Return the (x, y) coordinate for the center point of the cell that contains the specified text.  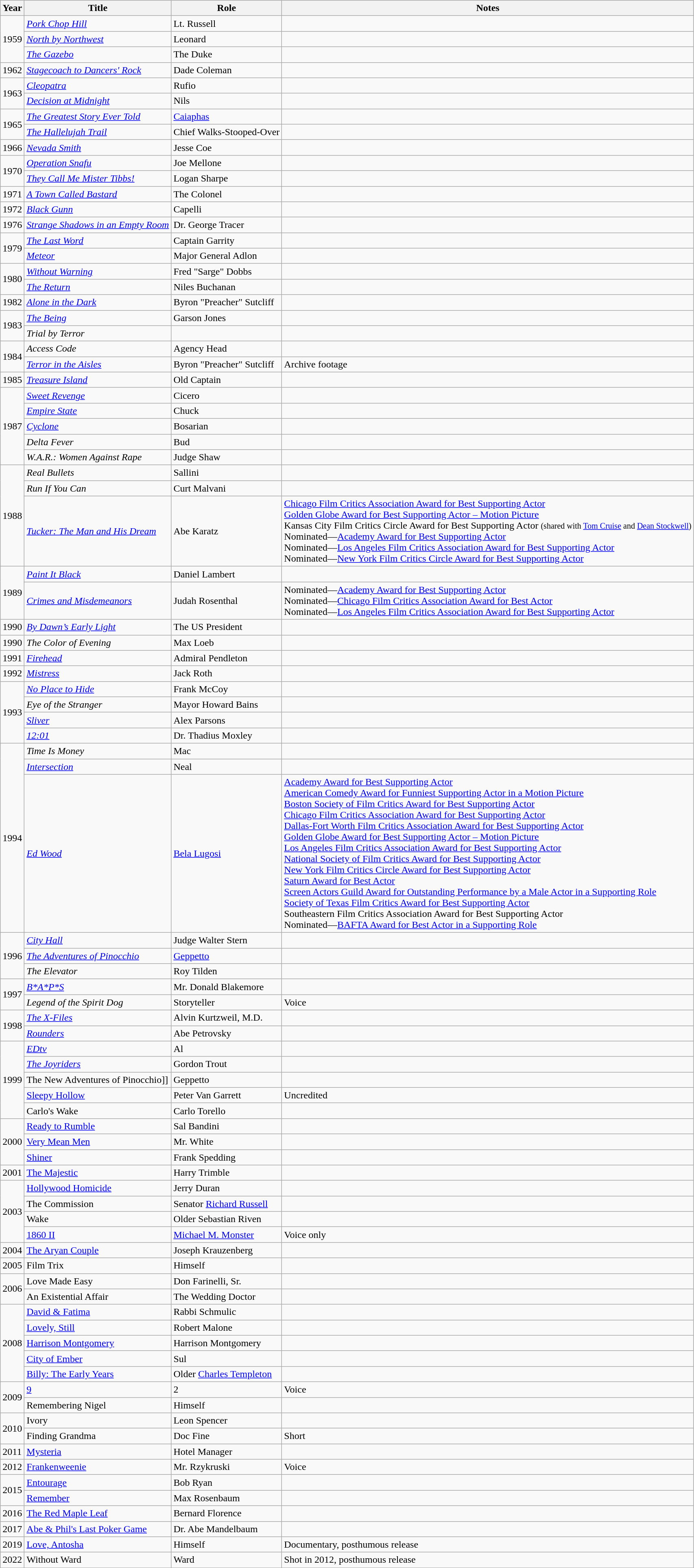
1970 (12, 171)
The Greatest Story Ever Told (98, 116)
Max Rosenbaum (227, 1498)
Abe Karatz (227, 531)
Sweet Revenge (98, 395)
Joseph Krauzenberg (227, 1250)
They Call Me Mister Tibbs! (98, 178)
Treasure Island (98, 380)
Mr. White (227, 1142)
Ed Wood (98, 854)
2 (227, 1389)
1984 (12, 356)
2012 (12, 1467)
Jerry Duran (227, 1188)
2015 (12, 1490)
Alex Parsons (227, 720)
Decision at Midnight (98, 101)
Captain Garrity (227, 241)
Bela Lugosi (227, 854)
No Place to Hide (98, 689)
Trial by Terror (98, 333)
Nils (227, 101)
The Return (98, 287)
2011 (12, 1452)
Love Made Easy (98, 1281)
Delta Fever (98, 442)
Hollywood Homicide (98, 1188)
Agency Head (227, 349)
Jesse Coe (227, 147)
The Commission (98, 1204)
1971 (12, 194)
Eye of the Stranger (98, 704)
Meteor (98, 256)
Dade Coleman (227, 70)
Year (12, 8)
Entourage (98, 1483)
Voice only (488, 1235)
Carlo's Wake (98, 1111)
Chief Walks-Stooped-Over (227, 132)
2016 (12, 1513)
Admiral Pendleton (227, 658)
Ivory (98, 1421)
Judge Walter Stern (227, 940)
Hotel Manager (227, 1452)
Chuck (227, 411)
Sul (227, 1358)
1987 (12, 426)
Frank McCoy (227, 689)
Cleopatra (98, 85)
2000 (12, 1142)
1963 (12, 93)
1980 (12, 279)
Sal Bandini (227, 1126)
Lovely, Still (98, 1327)
Mayor Howard Bains (227, 704)
Dr. Thadius Moxley (227, 735)
Billy: The Early Years (98, 1374)
2017 (12, 1529)
Jack Roth (227, 674)
A Town Called Bastard (98, 194)
Operation Snafu (98, 163)
City of Ember (98, 1358)
Strange Shadows in an Empty Room (98, 225)
Mr. Donald Blakemore (227, 987)
The Being (98, 318)
1966 (12, 147)
Shot in 2012, posthumous release (488, 1560)
Senator Richard Russell (227, 1204)
The Last Word (98, 241)
1976 (12, 225)
Don Farinelli, Sr. (227, 1281)
Without Warning (98, 271)
Gordon Trout (227, 1064)
Garson Jones (227, 318)
Dr. George Tracer (227, 225)
2004 (12, 1250)
Daniel Lambert (227, 574)
Robert Malone (227, 1327)
Frank Spedding (227, 1157)
Terror in the Aisles (98, 364)
Shiner (98, 1157)
Dr. Abe Mandelbaum (227, 1529)
B*A*P*S (98, 987)
1982 (12, 302)
2010 (12, 1428)
Major General Adlon (227, 256)
1965 (12, 124)
Rounders (98, 1033)
The X-Files (98, 1018)
Alvin Kurtzweil, M.D. (227, 1018)
EDtv (98, 1049)
2009 (12, 1397)
12:01 (98, 735)
1999 (12, 1080)
Time Is Money (98, 751)
Very Mean Men (98, 1142)
Caiaphas (227, 116)
Black Gunn (98, 210)
Harry Trimble (227, 1173)
Joe Mellone (227, 163)
1962 (12, 70)
1979 (12, 248)
Empire State (98, 411)
2001 (12, 1173)
Title (98, 8)
The Color of Evening (98, 643)
2005 (12, 1266)
Notes (488, 8)
An Existential Affair (98, 1297)
Short (488, 1436)
Firehead (98, 658)
Tucker: The Man and His Dream (98, 531)
Neal (227, 766)
Wake (98, 1219)
The Majestic (98, 1173)
1985 (12, 380)
Older Charles Templeton (227, 1374)
Storyteller (227, 1002)
Love, Antosha (98, 1544)
Older Sebastian Riven (227, 1219)
Bosarian (227, 426)
Stagecoach to Dancers' Rock (98, 70)
1996 (12, 956)
1994 (12, 838)
The Colonel (227, 194)
1860 II (98, 1235)
Nevada Smith (98, 147)
Ready to Rumble (98, 1126)
David & Fatima (98, 1312)
Fred "Sarge" Dobbs (227, 271)
Doc Fine (227, 1436)
Alone in the Dark (98, 302)
Cyclone (98, 426)
Bud (227, 442)
Mistress (98, 674)
The Adventures of Pinocchio (98, 956)
Old Captain (227, 380)
Real Bullets (98, 473)
2022 (12, 1560)
1972 (12, 210)
Sallini (227, 473)
1991 (12, 658)
1988 (12, 516)
The Hallelujah Trail (98, 132)
Frankenweenie (98, 1467)
Sleepy Hollow (98, 1095)
Leon Spencer (227, 1421)
Run If You Can (98, 488)
Crimes and Misdemeanors (98, 601)
Archive footage (488, 364)
1959 (12, 39)
Lt. Russell (227, 24)
Mr. Rzykruski (227, 1467)
The New Adventures of Pinocchio]] (98, 1080)
W.A.R.: Women Against Rape (98, 457)
Al (227, 1049)
1983 (12, 326)
Bob Ryan (227, 1483)
The Joyriders (98, 1064)
Judah Rosenthal (227, 601)
Mysteria (98, 1452)
Curt Malvani (227, 488)
The Gazebo (98, 55)
Sliver (98, 720)
North by Northwest (98, 39)
1997 (12, 995)
Remembering Nigel (98, 1405)
Paint It Black (98, 574)
Access Code (98, 349)
Capelli (227, 210)
Without Ward (98, 1560)
Finding Grandma (98, 1436)
City Hall (98, 940)
Leonard (227, 39)
Niles Buchanan (227, 287)
1992 (12, 674)
9 (98, 1389)
Documentary, posthumous release (488, 1544)
Legend of the Spirit Dog (98, 1002)
2008 (12, 1343)
The Red Maple Leaf (98, 1513)
Role (227, 8)
Abe & Phil's Last Poker Game (98, 1529)
1998 (12, 1026)
Judge Shaw (227, 457)
The Aryan Couple (98, 1250)
2006 (12, 1289)
Abe Petrovsky (227, 1033)
2003 (12, 1212)
Pork Chop Hill (98, 24)
Rabbi Schmulic (227, 1312)
The US President (227, 627)
Film Trix (98, 1266)
Intersection (98, 766)
Rufio (227, 85)
2019 (12, 1544)
Logan Sharpe (227, 178)
The Wedding Doctor (227, 1297)
Max Loeb (227, 643)
The Elevator (98, 971)
Cicero (227, 395)
1993 (12, 712)
Ward (227, 1560)
1989 (12, 593)
Michael M. Monster (227, 1235)
Carlo Torello (227, 1111)
By Dawn’s Early Light (98, 627)
Roy Tilden (227, 971)
Bernard Florence (227, 1513)
Peter Van Garrett (227, 1095)
Uncredited (488, 1095)
Remember (98, 1498)
The Duke (227, 55)
Mac (227, 751)
